From the cell containing the given text, extract its center point as [X, Y] coordinate. 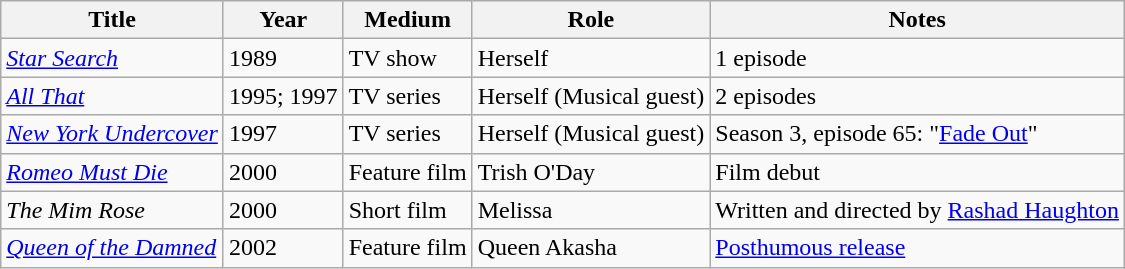
Role [591, 20]
Written and directed by Rashad Haughton [918, 210]
Medium [408, 20]
Melissa [591, 210]
Short film [408, 210]
Notes [918, 20]
1995; 1997 [283, 96]
Star Search [112, 58]
All That [112, 96]
1 episode [918, 58]
Title [112, 20]
Queen of the Damned [112, 248]
Romeo Must Die [112, 172]
Posthumous release [918, 248]
2 episodes [918, 96]
1989 [283, 58]
Queen Akasha [591, 248]
TV show [408, 58]
Herself [591, 58]
Year [283, 20]
2002 [283, 248]
The Mim Rose [112, 210]
1997 [283, 134]
Film debut [918, 172]
Season 3, episode 65: "Fade Out" [918, 134]
New York Undercover [112, 134]
Trish O'Day [591, 172]
